Scan for the cell matching the given text and deliver its (x, y) coordinate at center. 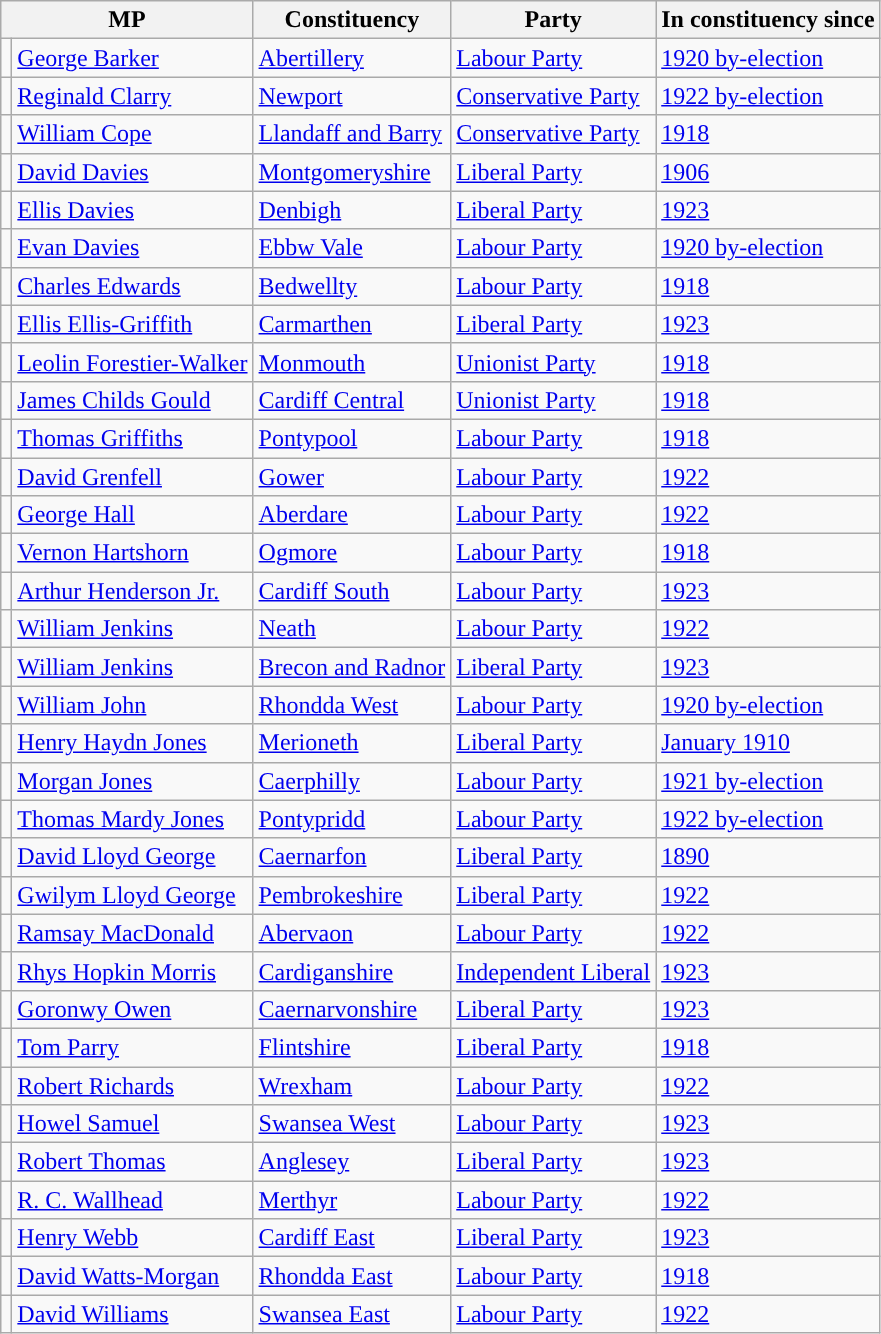
1906 (768, 172)
James Childs Gould (132, 400)
Abertillery (352, 58)
Robert Richards (132, 1085)
Party (554, 20)
Robert Thomas (132, 1162)
Bedwellty (352, 286)
David Davies (132, 172)
Charles Edwards (132, 286)
Neath (352, 629)
Aberdare (352, 515)
Ogmore (352, 553)
Independent Liberal (554, 971)
Rhys Hopkin Morris (132, 971)
Gwilym Lloyd George (132, 895)
Tom Parry (132, 1047)
Ramsay MacDonald (132, 933)
Evan Davies (132, 248)
Pontypridd (352, 819)
Monmouth (352, 362)
Flintshire (352, 1047)
In constituency since (768, 20)
Vernon Hartshorn (132, 553)
Goronwy Owen (132, 1009)
George Barker (132, 58)
Constituency (352, 20)
January 1910 (768, 743)
Reginald Clarry (132, 96)
Pontypool (352, 438)
Howel Samuel (132, 1124)
Swansea West (352, 1124)
Pembrokeshire (352, 895)
Anglesey (352, 1162)
David Grenfell (132, 477)
Caernarfon (352, 857)
Cardiff East (352, 1238)
Henry Webb (132, 1238)
Caerphilly (352, 781)
William John (132, 705)
Gower (352, 477)
David Williams (132, 1314)
Swansea East (352, 1314)
Cardiff Central (352, 400)
Abervaon (352, 933)
Merioneth (352, 743)
Arthur Henderson Jr. (132, 591)
Leolin Forestier-Walker (132, 362)
Ellis Davies (132, 210)
Wrexham (352, 1085)
Newport (352, 96)
Ebbw Vale (352, 248)
George Hall (132, 515)
Cardiganshire (352, 971)
Ellis Ellis-Griffith (132, 324)
R. C. Wallhead (132, 1200)
Merthyr (352, 1200)
Brecon and Radnor (352, 667)
Thomas Griffiths (132, 438)
David Lloyd George (132, 857)
MP (127, 20)
Denbigh (352, 210)
Morgan Jones (132, 781)
David Watts-Morgan (132, 1276)
William Cope (132, 134)
1890 (768, 857)
Caernarvonshire (352, 1009)
Carmarthen (352, 324)
Cardiff South (352, 591)
Llandaff and Barry (352, 134)
Montgomeryshire (352, 172)
1921 by-election (768, 781)
Rhondda West (352, 705)
Rhondda East (352, 1276)
Thomas Mardy Jones (132, 819)
Henry Haydn Jones (132, 743)
